Return (x, y) of the center of cell containing provided text 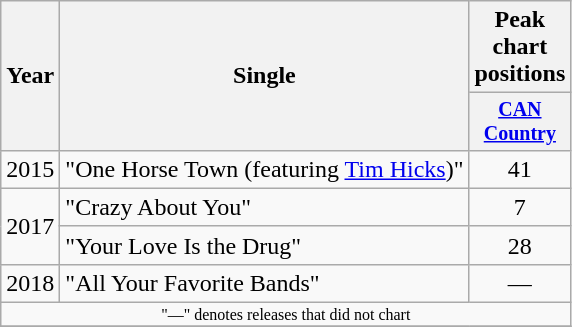
Peak chartpositions (520, 47)
2017 (30, 226)
"—" denotes releases that did not chart (286, 315)
Single (264, 76)
— (520, 283)
"One Horse Town (featuring Tim Hicks)" (264, 169)
CAN Country (520, 122)
Year (30, 76)
7 (520, 207)
"Crazy About You" (264, 207)
2018 (30, 283)
"All Your Favorite Bands" (264, 283)
28 (520, 245)
41 (520, 169)
"Your Love Is the Drug" (264, 245)
2015 (30, 169)
